Detect which cell encompasses the target text, then output its [X, Y] center coordinate. 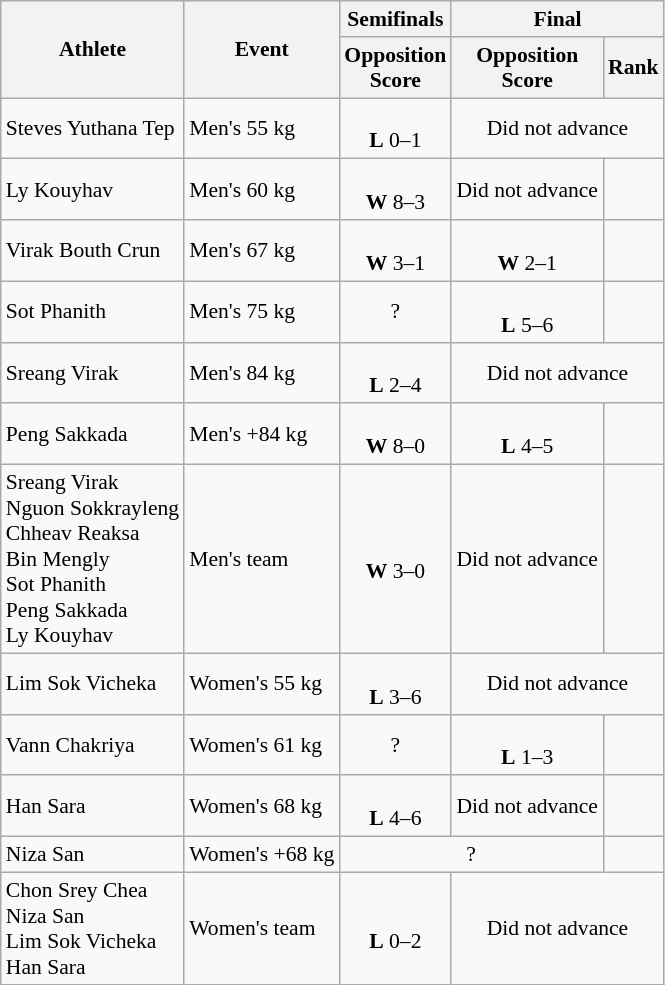
Rank [634, 68]
Women's 55 kg [262, 684]
Women's 61 kg [262, 744]
Men's 60 kg [262, 190]
Sreang Virak [92, 372]
L 0–1 [395, 128]
L 3–6 [395, 684]
Lim Sok Vicheka [92, 684]
W 3–0 [395, 560]
Athlete [92, 50]
Vann Chakriya [92, 744]
W 8–3 [395, 190]
Men's team [262, 560]
Niza San [92, 855]
W 3–1 [395, 250]
L 0–2 [395, 928]
W 8–0 [395, 434]
W 2–1 [527, 250]
Men's 84 kg [262, 372]
L 1–3 [527, 744]
Chon Srey CheaNiza SanLim Sok VichekaHan Sara [92, 928]
Women's 68 kg [262, 806]
L 4–6 [395, 806]
Event [262, 50]
Ly Kouyhav [92, 190]
Semifinals [395, 19]
Men's 67 kg [262, 250]
Women's +68 kg [262, 855]
Men's 75 kg [262, 312]
Men's 55 kg [262, 128]
L 2–4 [395, 372]
Peng Sakkada [92, 434]
Sot Phanith [92, 312]
Virak Bouth Crun [92, 250]
L 5–6 [527, 312]
Men's +84 kg [262, 434]
Steves Yuthana Tep [92, 128]
Women's team [262, 928]
Final [557, 19]
Sreang VirakNguon SokkraylengChheav ReaksaBin MenglySot PhanithPeng SakkadaLy Kouyhav [92, 560]
Han Sara [92, 806]
L 4–5 [527, 434]
